Return the [X, Y] coordinate for the center point of the cell that contains the specified text.  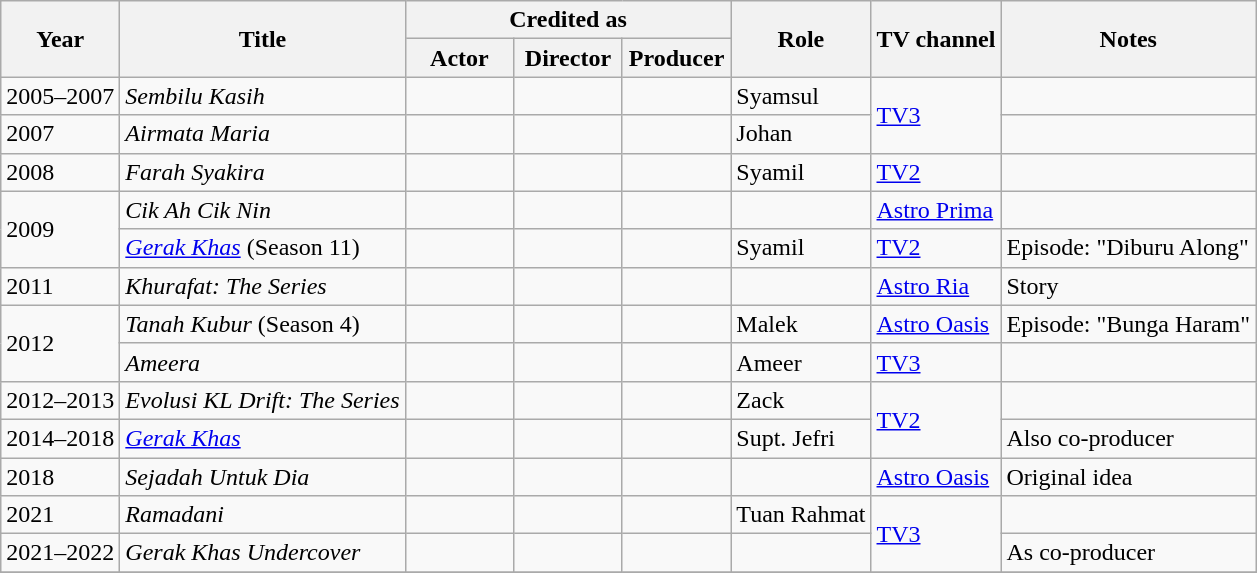
Tanah Kubur (Season 4) [262, 324]
Ramadani [262, 515]
2009 [60, 229]
Tuan Rahmat [801, 515]
Original idea [1128, 477]
Credited as [568, 20]
2014–2018 [60, 438]
2018 [60, 477]
Johan [801, 134]
2007 [60, 134]
2005–2007 [60, 96]
2012 [60, 343]
Also co-producer [1128, 438]
Role [801, 39]
Astro Prima [936, 210]
Producer [676, 58]
Gerak Khas [262, 438]
Director [568, 58]
Airmata Maria [262, 134]
Ameera [262, 362]
Supt. Jefri [801, 438]
As co-producer [1128, 553]
Ameer [801, 362]
Episode: "Diburu Along" [1128, 248]
Sejadah Untuk Dia [262, 477]
Gerak Khas Undercover [262, 553]
Farah Syakira [262, 172]
2012–2013 [60, 400]
Malek [801, 324]
Gerak Khas (Season 11) [262, 248]
TV channel [936, 39]
Story [1128, 286]
Title [262, 39]
2011 [60, 286]
Astro Ria [936, 286]
Evolusi KL Drift: The Series [262, 400]
Khurafat: The Series [262, 286]
2021 [60, 515]
Actor [460, 58]
2008 [60, 172]
Cik Ah Cik Nin [262, 210]
Zack [801, 400]
Episode: "Bunga Haram" [1128, 324]
Sembilu Kasih [262, 96]
Syamsul [801, 96]
2021–2022 [60, 553]
Notes [1128, 39]
Year [60, 39]
